Capture the cell that displays the provided text and extract its (X, Y) central coordinate. 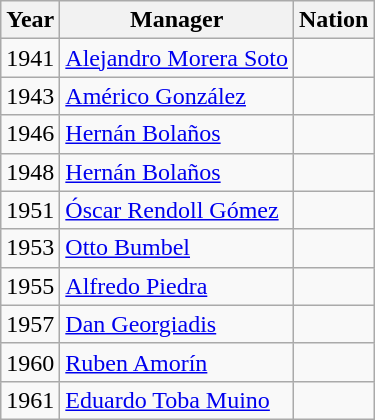
Ruben Amorín (177, 362)
1951 (30, 210)
1946 (30, 134)
Alfredo Piedra (177, 286)
Eduardo Toba Muino (177, 400)
Óscar Rendoll Gómez (177, 210)
1943 (30, 96)
Dan Georgiadis (177, 324)
Manager (177, 20)
Otto Bumbel (177, 248)
Nation (333, 20)
Américo González (177, 96)
Alejandro Morera Soto (177, 58)
1960 (30, 362)
Year (30, 20)
1941 (30, 58)
1953 (30, 248)
1955 (30, 286)
1961 (30, 400)
1957 (30, 324)
1948 (30, 172)
